Locate the cell with the specified text and output its [X, Y] center coordinate. 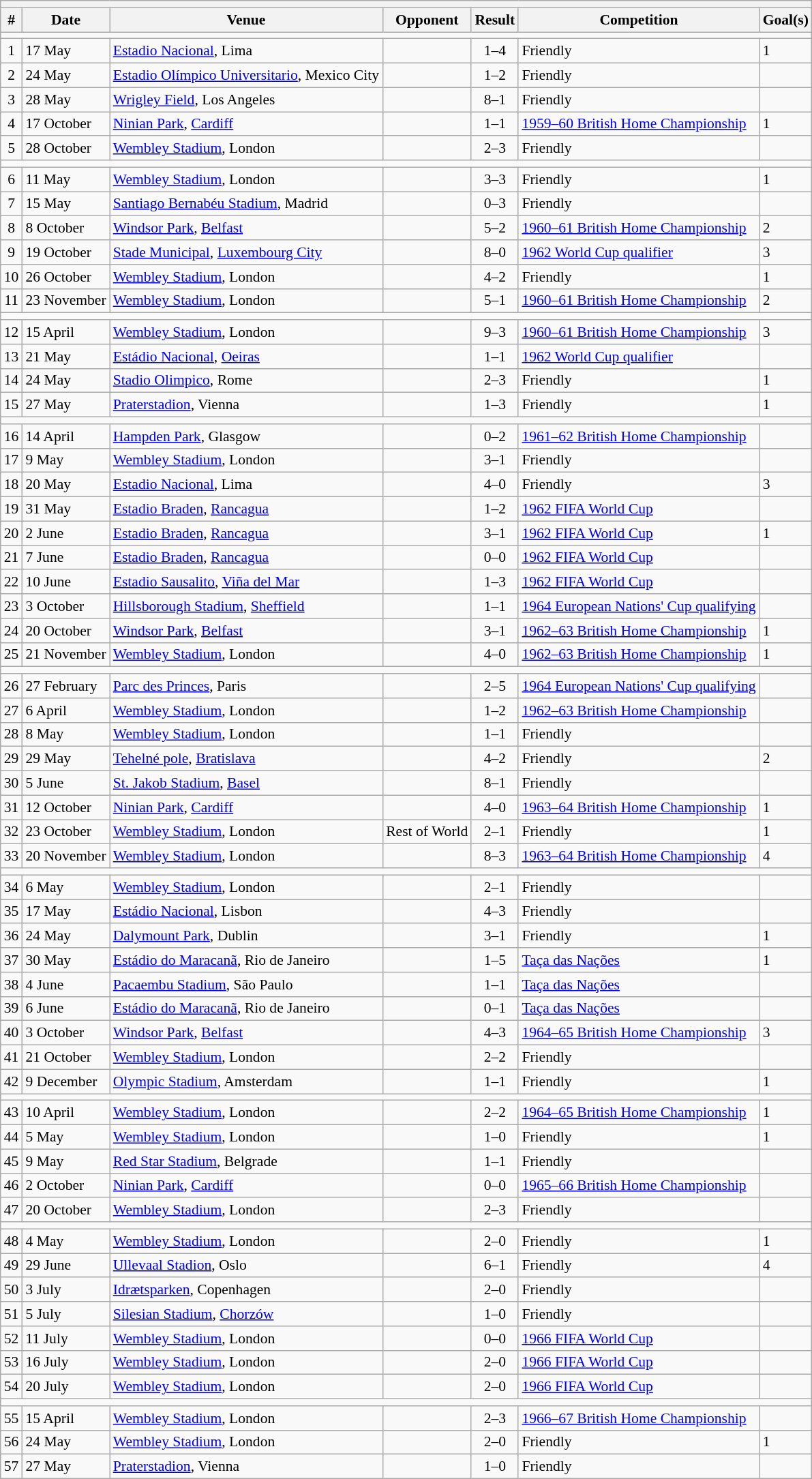
Idrætsparken, Copenhagen [246, 1290]
43 [12, 1113]
Silesian Stadium, Chorzów [246, 1314]
1965–66 British Home Championship [638, 1186]
13 [12, 357]
Wrigley Field, Los Angeles [246, 100]
19 October [65, 252]
21 October [65, 1058]
5 June [65, 783]
Estádio Nacional, Oeiras [246, 357]
19 [12, 509]
14 April [65, 436]
20 [12, 533]
20 November [65, 856]
2 June [65, 533]
16 [12, 436]
6 [12, 179]
37 [12, 960]
49 [12, 1266]
28 May [65, 100]
30 May [65, 960]
15 [12, 405]
26 [12, 686]
41 [12, 1058]
12 October [65, 807]
23 November [65, 301]
Red Star Stadium, Belgrade [246, 1161]
5 May [65, 1137]
8–0 [495, 252]
Stade Municipal, Luxembourg City [246, 252]
5 July [65, 1314]
Estadio Olímpico Universitario, Mexico City [246, 76]
Pacaembu Stadium, São Paulo [246, 985]
Result [495, 20]
56 [12, 1442]
9 [12, 252]
45 [12, 1161]
9–3 [495, 332]
2 October [65, 1186]
28 [12, 734]
# [12, 20]
27 [12, 711]
St. Jakob Stadium, Basel [246, 783]
23 October [65, 832]
0–3 [495, 204]
1961–62 British Home Championship [638, 436]
Estádio Nacional, Lisbon [246, 912]
5–2 [495, 228]
6 June [65, 1009]
26 October [65, 277]
55 [12, 1418]
6 April [65, 711]
Rest of World [427, 832]
7 [12, 204]
1959–60 British Home Championship [638, 124]
12 [12, 332]
1–5 [495, 960]
36 [12, 936]
24 [12, 631]
Goal(s) [785, 20]
31 May [65, 509]
27 February [65, 686]
22 [12, 582]
8–3 [495, 856]
44 [12, 1137]
Venue [246, 20]
52 [12, 1339]
15 May [65, 204]
21 May [65, 357]
20 May [65, 485]
Santiago Bernabéu Stadium, Madrid [246, 204]
11 May [65, 179]
10 June [65, 582]
1966–67 British Home Championship [638, 1418]
30 [12, 783]
Competition [638, 20]
8 [12, 228]
Hillsborough Stadium, Sheffield [246, 606]
40 [12, 1033]
Tehelné pole, Bratislava [246, 759]
Dalymount Park, Dublin [246, 936]
3–3 [495, 179]
2–5 [495, 686]
29 June [65, 1266]
29 [12, 759]
0–2 [495, 436]
4 May [65, 1241]
14 [12, 380]
17 October [65, 124]
33 [12, 856]
11 [12, 301]
8 May [65, 734]
5 [12, 149]
21 [12, 558]
6 May [65, 887]
34 [12, 887]
10 [12, 277]
32 [12, 832]
42 [12, 1081]
28 October [65, 149]
Hampden Park, Glasgow [246, 436]
3 July [65, 1290]
35 [12, 912]
7 June [65, 558]
9 December [65, 1081]
53 [12, 1362]
18 [12, 485]
17 [12, 460]
5–1 [495, 301]
8 October [65, 228]
51 [12, 1314]
21 November [65, 655]
11 July [65, 1339]
6–1 [495, 1266]
20 July [65, 1387]
Estadio Sausalito, Viña del Mar [246, 582]
38 [12, 985]
10 April [65, 1113]
1–4 [495, 51]
48 [12, 1241]
4 June [65, 985]
54 [12, 1387]
31 [12, 807]
Opponent [427, 20]
57 [12, 1467]
39 [12, 1009]
50 [12, 1290]
0–1 [495, 1009]
Parc des Princes, Paris [246, 686]
46 [12, 1186]
Ullevaal Stadion, Oslo [246, 1266]
29 May [65, 759]
16 July [65, 1362]
47 [12, 1210]
Stadio Olimpico, Rome [246, 380]
25 [12, 655]
Olympic Stadium, Amsterdam [246, 1081]
Date [65, 20]
23 [12, 606]
